Detect which cell encompasses the target text, then output its (x, y) center coordinate. 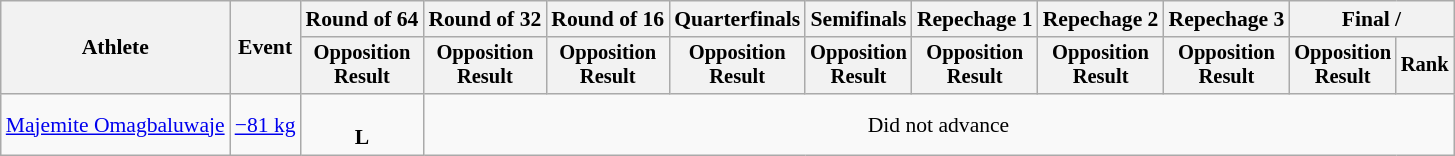
Semifinals (858, 19)
Round of 32 (484, 19)
L (362, 124)
Majemite Omagbaluwaje (116, 124)
Event (266, 48)
Did not advance (938, 124)
Repechage 2 (1101, 19)
Final / (1371, 19)
Athlete (116, 48)
Round of 64 (362, 19)
Repechage 3 (1226, 19)
Quarterfinals (737, 19)
Rank (1425, 66)
−81 kg (266, 124)
Round of 16 (608, 19)
Repechage 1 (975, 19)
